Locate the cell with the specified text and output its (X, Y) center coordinate. 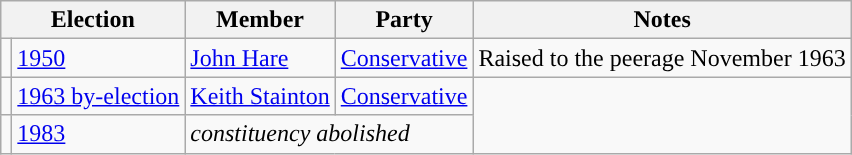
Raised to the peerage November 1963 (662, 58)
Keith Stainton (260, 96)
Member (260, 20)
1983 (98, 134)
Notes (662, 20)
Election (93, 20)
1963 by-election (98, 96)
1950 (98, 58)
John Hare (260, 58)
Party (404, 20)
constituency abolished (329, 134)
